From the cell containing the given text, extract its center point as (x, y) coordinate. 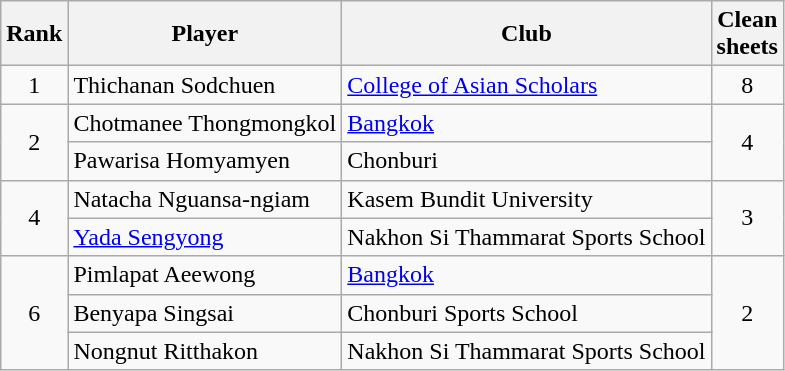
Natacha Nguansa-ngiam (205, 199)
Rank (34, 34)
Player (205, 34)
Pimlapat Aeewong (205, 275)
8 (747, 85)
Thichanan Sodchuen (205, 85)
College of Asian Scholars (526, 85)
Benyapa Singsai (205, 313)
1 (34, 85)
6 (34, 313)
Pawarisa Homyamyen (205, 161)
Chotmanee Thongmongkol (205, 123)
3 (747, 218)
Yada Sengyong (205, 237)
Chonburi (526, 161)
Chonburi Sports School (526, 313)
Club (526, 34)
Cleansheets (747, 34)
Nongnut Ritthakon (205, 351)
Kasem Bundit University (526, 199)
